Provide the [X, Y] coordinate of the cell's center where the given text is located.  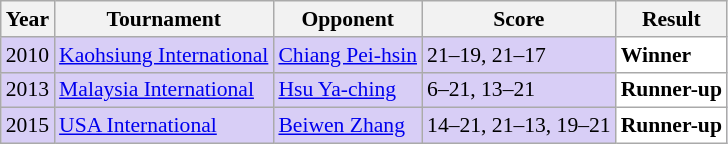
Winner [672, 55]
Tournament [164, 19]
Score [519, 19]
Result [672, 19]
Kaohsiung International [164, 55]
2010 [28, 55]
Year [28, 19]
Beiwen Zhang [348, 126]
Hsu Ya-ching [348, 90]
2013 [28, 90]
14–21, 21–13, 19–21 [519, 126]
USA International [164, 126]
Opponent [348, 19]
Chiang Pei-hsin [348, 55]
6–21, 13–21 [519, 90]
Malaysia International [164, 90]
2015 [28, 126]
21–19, 21–17 [519, 55]
